Search for the cell housing the specified text and yield its [x, y] center coordinate. 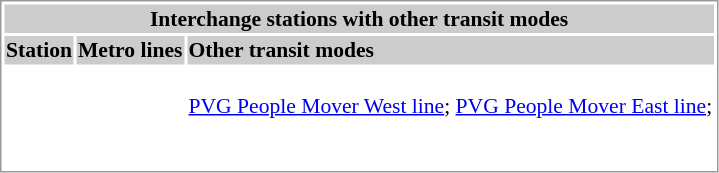
Metro lines [130, 50]
Station [38, 50]
Other transit modes [450, 50]
PVG People Mover West line; PVG People Mover East line; [450, 106]
Interchange stations with other transit modes [358, 18]
